From the cell containing the given text, extract its center point as (x, y) coordinate. 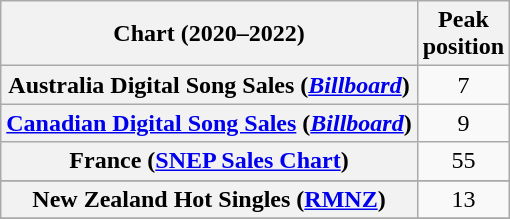
13 (463, 199)
Chart (2020–2022) (209, 34)
Australia Digital Song Sales (Billboard) (209, 85)
New Zealand Hot Singles (RMNZ) (209, 199)
55 (463, 161)
Peakposition (463, 34)
France (SNEP Sales Chart) (209, 161)
9 (463, 123)
7 (463, 85)
Canadian Digital Song Sales (Billboard) (209, 123)
